Determine the (X, Y) coordinate at the center of the cell enclosing the given text.  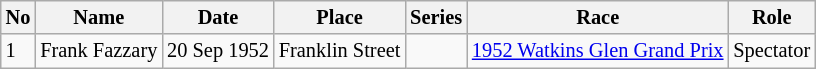
Date (218, 17)
1952 Watkins Glen Grand Prix (598, 51)
1 (18, 51)
Franklin Street (340, 51)
Name (98, 17)
Role (772, 17)
Spectator (772, 51)
20 Sep 1952 (218, 51)
Place (340, 17)
No (18, 17)
Race (598, 17)
Series (436, 17)
Frank Fazzary (98, 51)
